Pinpoint the cell where the given text exists, returning its [x, y] midpoint coordinate. 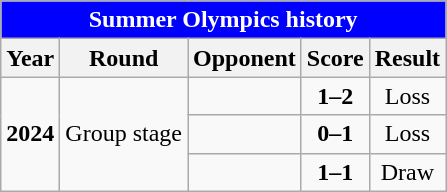
Opponent [245, 58]
0–1 [335, 134]
2024 [30, 134]
Summer Olympics history [224, 20]
Round [124, 58]
Year [30, 58]
Draw [407, 172]
1–1 [335, 172]
Score [335, 58]
Result [407, 58]
Group stage [124, 134]
1–2 [335, 96]
